Pinpoint the cell where the given text exists, returning its [X, Y] midpoint coordinate. 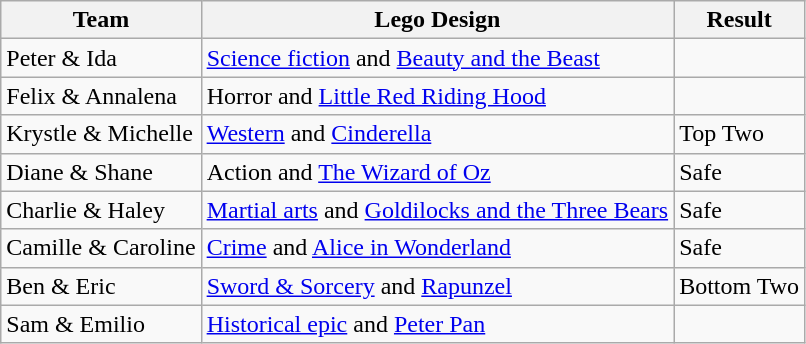
Sam & Emilio [101, 324]
Top Two [740, 134]
Western and Cinderella [437, 134]
Charlie & Haley [101, 210]
Horror and Little Red Riding Hood [437, 96]
Ben & Eric [101, 286]
Lego Design [437, 20]
Historical epic and Peter Pan [437, 324]
Science fiction and Beauty and the Beast [437, 58]
Felix & Annalena [101, 96]
Action and The Wizard of Oz [437, 172]
Result [740, 20]
Diane & Shane [101, 172]
Peter & Ida [101, 58]
Martial arts and Goldilocks and the Three Bears [437, 210]
Bottom Two [740, 286]
Sword & Sorcery and Rapunzel [437, 286]
Camille & Caroline [101, 248]
Krystle & Michelle [101, 134]
Team [101, 20]
Crime and Alice in Wonderland [437, 248]
